Scan for the cell matching the given text and deliver its [X, Y] coordinate at center. 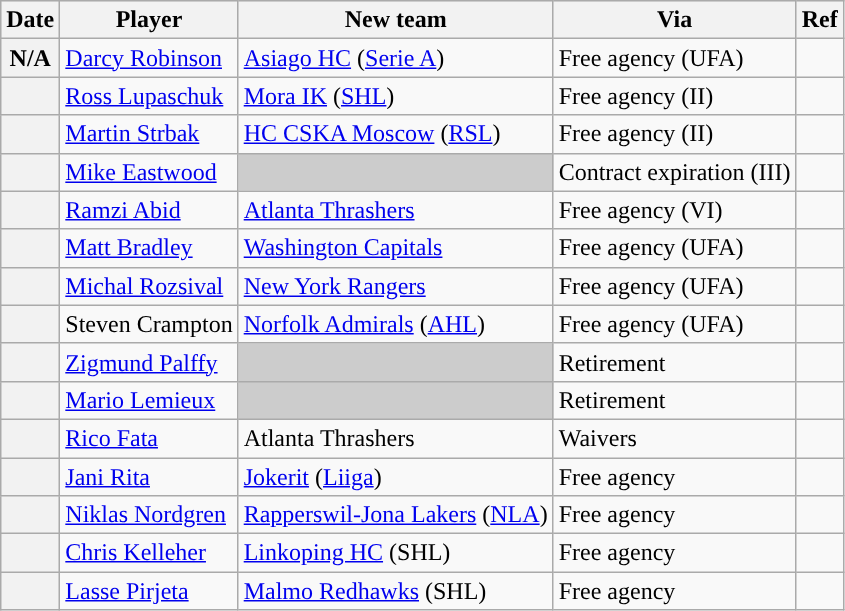
Niklas Nordgren [149, 515]
Date [30, 20]
Contract expiration (III) [674, 172]
Malmo Redhawks (SHL) [396, 591]
New York Rangers [396, 286]
Jokerit (Liiga) [396, 477]
Via [674, 20]
N/A [30, 58]
Norfolk Admirals (AHL) [396, 324]
Michal Rozsival [149, 286]
Linkoping HC (SHL) [396, 553]
Zigmund Palffy [149, 362]
Rapperswil-Jona Lakers (NLA) [396, 515]
Waivers [674, 438]
Mario Lemieux [149, 400]
Steven Crampton [149, 324]
Jani Rita [149, 477]
Mike Eastwood [149, 172]
Lasse Pirjeta [149, 591]
Ramzi Abid [149, 210]
Ref [820, 20]
Player [149, 20]
Mora IK (SHL) [396, 96]
Washington Capitals [396, 248]
Chris Kelleher [149, 553]
Rico Fata [149, 438]
Asiago HC (Serie A) [396, 58]
Ross Lupaschuk [149, 96]
Free agency (VI) [674, 210]
New team [396, 20]
Martin Strbak [149, 134]
HC CSKA Moscow (RSL) [396, 134]
Darcy Robinson [149, 58]
Matt Bradley [149, 248]
